Determine the (X, Y) coordinate at the center of the cell enclosing the given text.  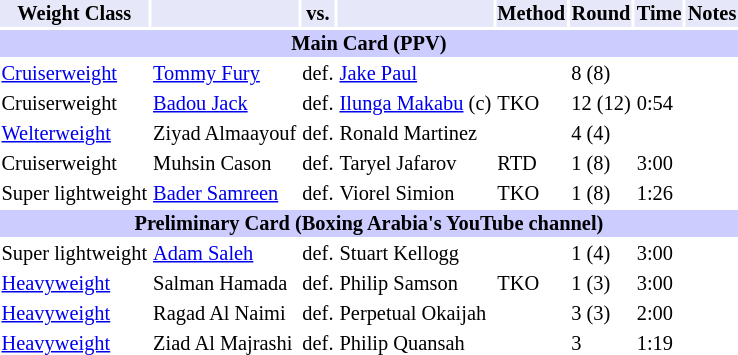
Perpetual Okaijah (416, 314)
Time (659, 14)
4 (4) (601, 134)
Notes (712, 14)
Philip Samson (416, 284)
Jake Paul (416, 74)
Bader Samreen (225, 194)
1:26 (659, 194)
Ragad Al Naimi (225, 314)
2:00 (659, 314)
Weight Class (74, 14)
Viorel Simion (416, 194)
3 (3) (601, 314)
Method (532, 14)
Welterweight (74, 134)
1 (3) (601, 284)
Adam Saleh (225, 254)
vs. (318, 14)
Stuart Kellogg (416, 254)
Ilunga Makabu (c) (416, 104)
Ziyad Almaayouf (225, 134)
Preliminary Card (Boxing Arabia's YouTube channel) (369, 224)
Salman Hamada (225, 284)
Taryel Jafarov (416, 164)
Tommy Fury (225, 74)
0:54 (659, 104)
12 (12) (601, 104)
Main Card (PPV) (369, 44)
1 (4) (601, 254)
8 (8) (601, 74)
RTD (532, 164)
Badou Jack (225, 104)
Round (601, 14)
Ronald Martinez (416, 134)
Muhsin Cason (225, 164)
